Determine the (x, y) coordinate at the center of the cell enclosing the given text.  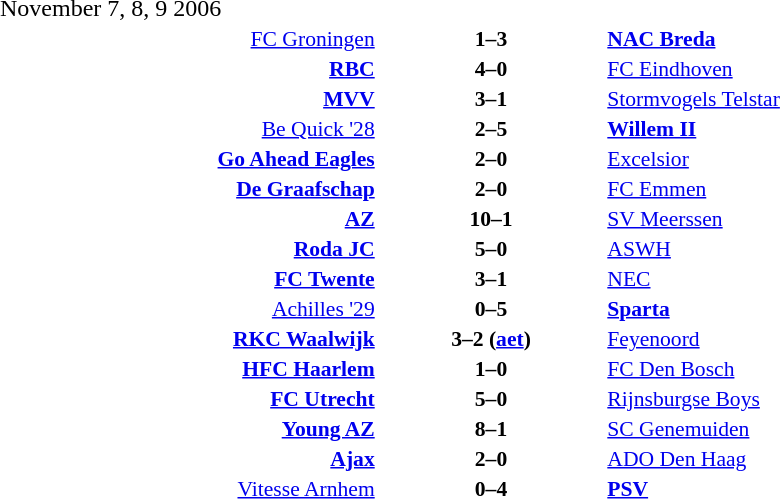
4–0 (492, 68)
1–0 (492, 368)
0–5 (492, 308)
8–1 (492, 428)
3–2 (aet) (492, 338)
2–5 (492, 128)
10–1 (492, 218)
1–3 (492, 38)
